From the cell containing the given text, extract its center point as (X, Y) coordinate. 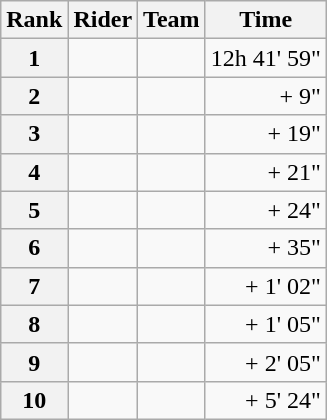
+ 2' 05" (266, 362)
10 (34, 400)
+ 24" (266, 210)
+ 35" (266, 248)
6 (34, 248)
4 (34, 172)
Rank (34, 20)
2 (34, 96)
Team (172, 20)
+ 21" (266, 172)
7 (34, 286)
12h 41' 59" (266, 58)
+ 9" (266, 96)
Rider (103, 20)
+ 19" (266, 134)
+ 1' 05" (266, 324)
+ 5' 24" (266, 400)
3 (34, 134)
+ 1' 02" (266, 286)
5 (34, 210)
9 (34, 362)
Time (266, 20)
1 (34, 58)
8 (34, 324)
